Scan for the cell matching the given text and deliver its (x, y) coordinate at center. 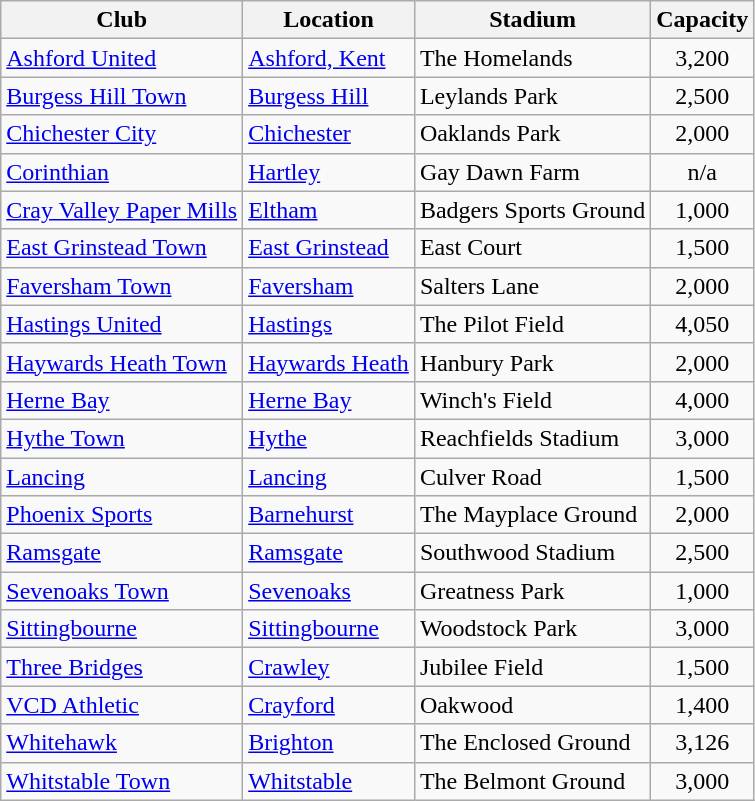
Chichester (329, 134)
Faversham Town (122, 286)
Woodstock Park (532, 629)
Oaklands Park (532, 134)
Chichester City (122, 134)
Capacity (702, 20)
Jubilee Field (532, 667)
4,000 (702, 400)
Stadium (532, 20)
Culver Road (532, 477)
Ashford, Kent (329, 58)
East Grinstead (329, 248)
The Belmont Ground (532, 781)
Crawley (329, 667)
The Enclosed Ground (532, 743)
Haywards Heath Town (122, 362)
Gay Dawn Farm (532, 172)
The Mayplace Ground (532, 515)
Burgess Hill Town (122, 96)
Haywards Heath (329, 362)
3,126 (702, 743)
Sevenoaks Town (122, 591)
Badgers Sports Ground (532, 210)
Reachfields Stadium (532, 438)
Hanbury Park (532, 362)
Corinthian (122, 172)
East Grinstead Town (122, 248)
Whitehawk (122, 743)
Winch's Field (532, 400)
Leylands Park (532, 96)
Hythe Town (122, 438)
Brighton (329, 743)
3,200 (702, 58)
4,050 (702, 324)
1,400 (702, 705)
Phoenix Sports (122, 515)
Sevenoaks (329, 591)
Crayford (329, 705)
Location (329, 20)
Oakwood (532, 705)
Hastings United (122, 324)
Salters Lane (532, 286)
Ashford United (122, 58)
Club (122, 20)
Three Bridges (122, 667)
Whitstable (329, 781)
Eltham (329, 210)
Hartley (329, 172)
Hastings (329, 324)
Southwood Stadium (532, 553)
n/a (702, 172)
Hythe (329, 438)
VCD Athletic (122, 705)
East Court (532, 248)
The Pilot Field (532, 324)
Cray Valley Paper Mills (122, 210)
Faversham (329, 286)
The Homelands (532, 58)
Barnehurst (329, 515)
Whitstable Town (122, 781)
Greatness Park (532, 591)
Burgess Hill (329, 96)
